Capture the cell that displays the provided text and extract its [x, y] central coordinate. 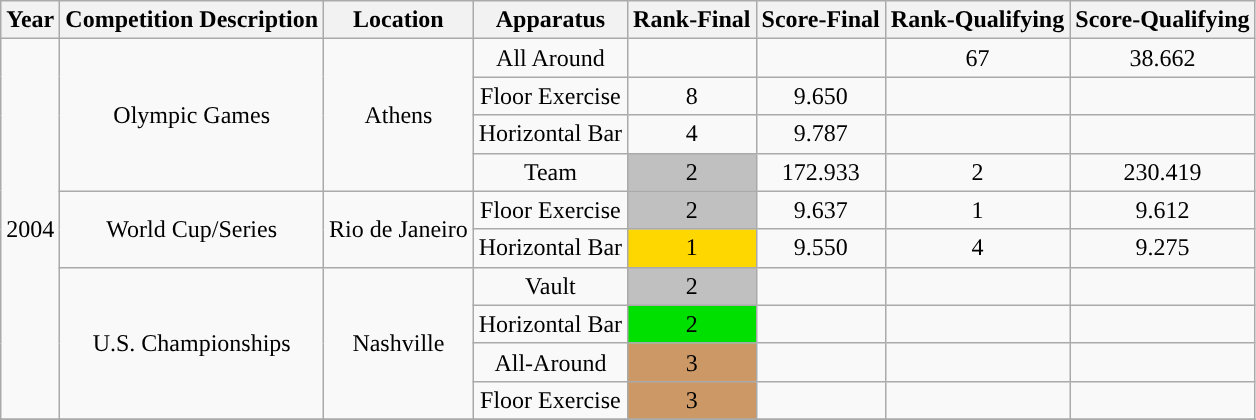
Rio de Janeiro [399, 229]
Rank-Qualifying [977, 20]
9.787 [820, 134]
230.419 [1162, 172]
Location [399, 20]
172.933 [820, 172]
Olympic Games [192, 115]
Rank-Final [692, 20]
World Cup/Series [192, 229]
All Around [550, 58]
Team [550, 172]
9.650 [820, 96]
8 [692, 96]
Athens [399, 115]
Nashville [399, 343]
Score-Qualifying [1162, 20]
9.612 [1162, 210]
38.662 [1162, 58]
9.550 [820, 248]
U.S. Championships [192, 343]
2004 [30, 230]
67 [977, 58]
All-Around [550, 362]
Year [30, 20]
Vault [550, 286]
Competition Description [192, 20]
9.275 [1162, 248]
Score-Final [820, 20]
9.637 [820, 210]
Apparatus [550, 20]
